Scan for the cell matching the given text and deliver its (x, y) coordinate at center. 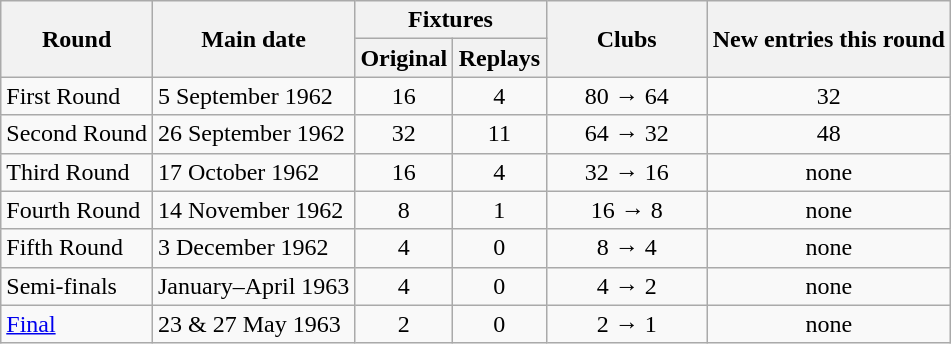
64 → 32 (626, 134)
Round (77, 39)
26 September 1962 (253, 134)
Replays (500, 58)
Fourth Round (77, 210)
8 (404, 210)
11 (500, 134)
16 → 8 (626, 210)
2 → 1 (626, 324)
80 → 64 (626, 96)
Semi-finals (77, 286)
23 & 27 May 1963 (253, 324)
New entries this round (828, 39)
5 September 1962 (253, 96)
Original (404, 58)
January–April 1963 (253, 286)
Clubs (626, 39)
2 (404, 324)
32 → 16 (626, 172)
Fifth Round (77, 248)
Third Round (77, 172)
8 → 4 (626, 248)
First Round (77, 96)
4 → 2 (626, 286)
17 October 1962 (253, 172)
3 December 1962 (253, 248)
Main date (253, 39)
Second Round (77, 134)
14 November 1962 (253, 210)
Final (77, 324)
Fixtures (450, 20)
48 (828, 134)
1 (500, 210)
